Pinpoint the cell where the given text exists, returning its (X, Y) midpoint coordinate. 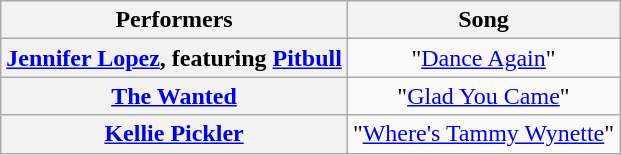
"Where's Tammy Wynette" (483, 134)
Kellie Pickler (174, 134)
"Glad You Came" (483, 96)
The Wanted (174, 96)
Jennifer Lopez, featuring Pitbull (174, 58)
Performers (174, 20)
Song (483, 20)
"Dance Again" (483, 58)
